Return the (X, Y) coordinate for the center point of the cell that contains the specified text.  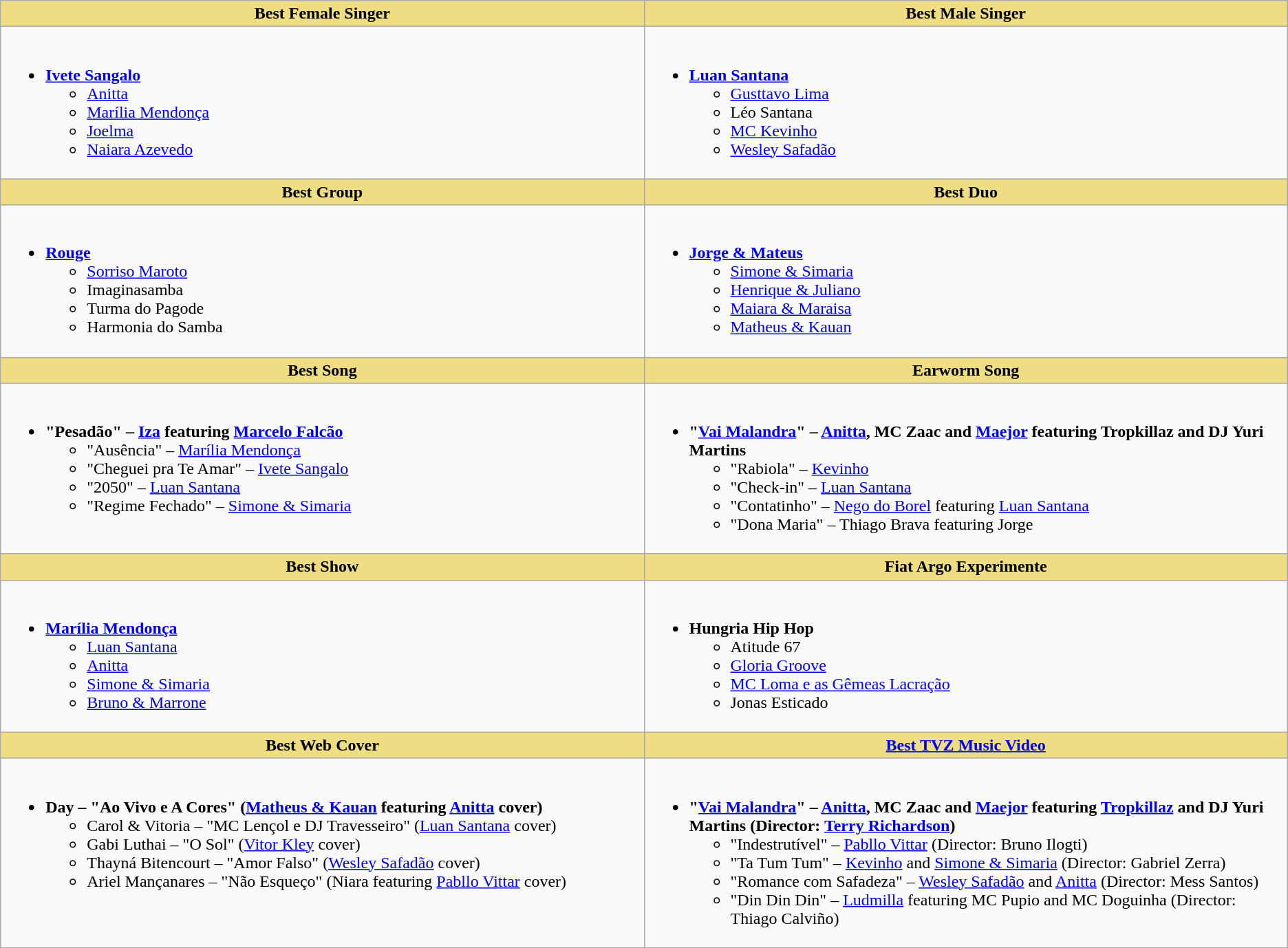
Jorge & MateusSimone & SimariaHenrique & JulianoMaiara & MaraisaMatheus & Kauan (966, 281)
Hungria Hip HopAtitude 67Gloria GrooveMC Loma e as Gêmeas LacraçãoJonas Esticado (966, 656)
Best Show (322, 567)
Best TVZ Music Video (966, 745)
Marília MendonçaLuan SantanaAnittaSimone & SimariaBruno & Marrone (322, 656)
Best Duo (966, 192)
Best Web Cover (322, 745)
RougeSorriso MarotoImaginasambaTurma do PagodeHarmonia do Samba (322, 281)
Luan SantanaGusttavo LimaLéo SantanaMC KevinhoWesley Safadão (966, 103)
Best Male Singer (966, 14)
Best Female Singer (322, 14)
Best Group (322, 192)
Fiat Argo Experimente (966, 567)
Ivete SangaloAnittaMarília MendonçaJoelmaNaiara Azevedo (322, 103)
Earworm Song (966, 370)
Best Song (322, 370)
